Capture the cell that displays the provided text and extract its (X, Y) central coordinate. 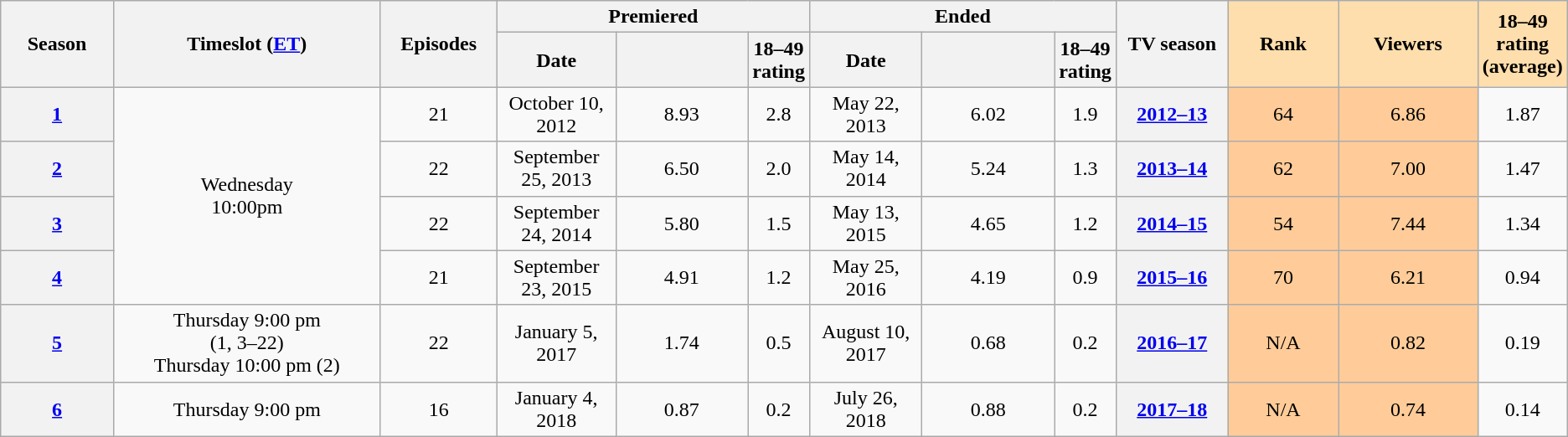
0.74 (1408, 409)
0.19 (1523, 343)
2015–16 (1172, 278)
2014–15 (1172, 223)
4.19 (988, 278)
0.88 (988, 409)
0.9 (1086, 278)
September 24, 2014 (556, 223)
Episodes (439, 44)
7.44 (1408, 223)
Thursday 9:00 pm (246, 409)
0.87 (682, 409)
4 (57, 278)
1.47 (1523, 169)
Timeslot (ET) (246, 44)
5.80 (682, 223)
Viewers (1408, 44)
October 10, 2012 (556, 114)
Premiered (653, 17)
0.5 (779, 343)
0.14 (1523, 409)
May 13, 2015 (865, 223)
64 (1283, 114)
Season (57, 44)
September 25, 2013 (556, 169)
1.87 (1523, 114)
August 10, 2017 (865, 343)
18–49 rating (average) (1523, 44)
2 (57, 169)
6.21 (1408, 278)
0.94 (1523, 278)
2016–17 (1172, 343)
1.3 (1086, 169)
6 (57, 409)
Thursday 9:00 pm(1, 3–22)Thursday 10:00 pm (2) (246, 343)
July 26, 2018 (865, 409)
5.24 (988, 169)
1.74 (682, 343)
70 (1283, 278)
2012–13 (1172, 114)
54 (1283, 223)
16 (439, 409)
2017–18 (1172, 409)
1.5 (779, 223)
6.86 (1408, 114)
5 (57, 343)
7.00 (1408, 169)
Rank (1283, 44)
8.93 (682, 114)
1 (57, 114)
2.8 (779, 114)
January 5, 2017 (556, 343)
May 14, 2014 (865, 169)
1.9 (1086, 114)
2.0 (779, 169)
4.65 (988, 223)
0.68 (988, 343)
4.91 (682, 278)
May 25, 2016 (865, 278)
TV season (1172, 44)
6.50 (682, 169)
January 4, 2018 (556, 409)
May 22, 2013 (865, 114)
62 (1283, 169)
0.82 (1408, 343)
Ended (962, 17)
September 23, 2015 (556, 278)
3 (57, 223)
Wednesday10:00pm (246, 196)
1.34 (1523, 223)
6.02 (988, 114)
2013–14 (1172, 169)
